Return (x, y) of the center of cell containing provided text 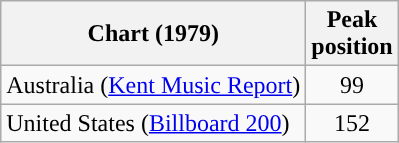
Australia (Kent Music Report) (154, 85)
Peakposition (352, 34)
99 (352, 85)
Chart (1979) (154, 34)
United States (Billboard 200) (154, 123)
152 (352, 123)
